Capture the cell that displays the provided text and extract its [x, y] central coordinate. 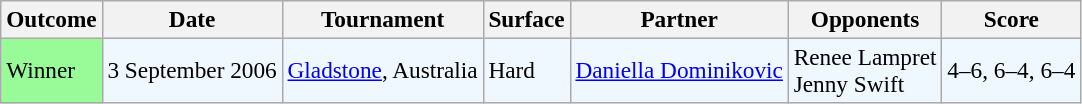
4–6, 6–4, 6–4 [1012, 70]
Renee Lampret Jenny Swift [865, 70]
Hard [526, 70]
3 September 2006 [192, 70]
Surface [526, 19]
Gladstone, Australia [382, 70]
Score [1012, 19]
Outcome [52, 19]
Tournament [382, 19]
Partner [679, 19]
Opponents [865, 19]
Daniella Dominikovic [679, 70]
Date [192, 19]
Winner [52, 70]
